Determine the [x, y] coordinate at the center of the cell enclosing the given text.  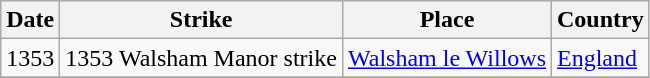
Strike [202, 20]
England [601, 58]
Country [601, 20]
1353 [30, 58]
1353 Walsham Manor strike [202, 58]
Place [446, 20]
Date [30, 20]
Walsham le Willows [446, 58]
